Capture the cell that displays the provided text and extract its (x, y) central coordinate. 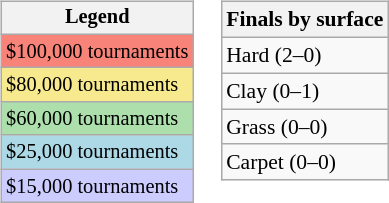
$80,000 tournaments (97, 85)
Clay (0–1) (304, 91)
Finals by surface (304, 20)
$100,000 tournaments (97, 51)
Hard (2–0) (304, 55)
Grass (0–0) (304, 127)
Carpet (0–0) (304, 162)
$15,000 tournaments (97, 186)
$25,000 tournaments (97, 152)
$60,000 tournaments (97, 119)
Legend (97, 18)
